Scan for the cell matching the given text and deliver its (X, Y) coordinate at center. 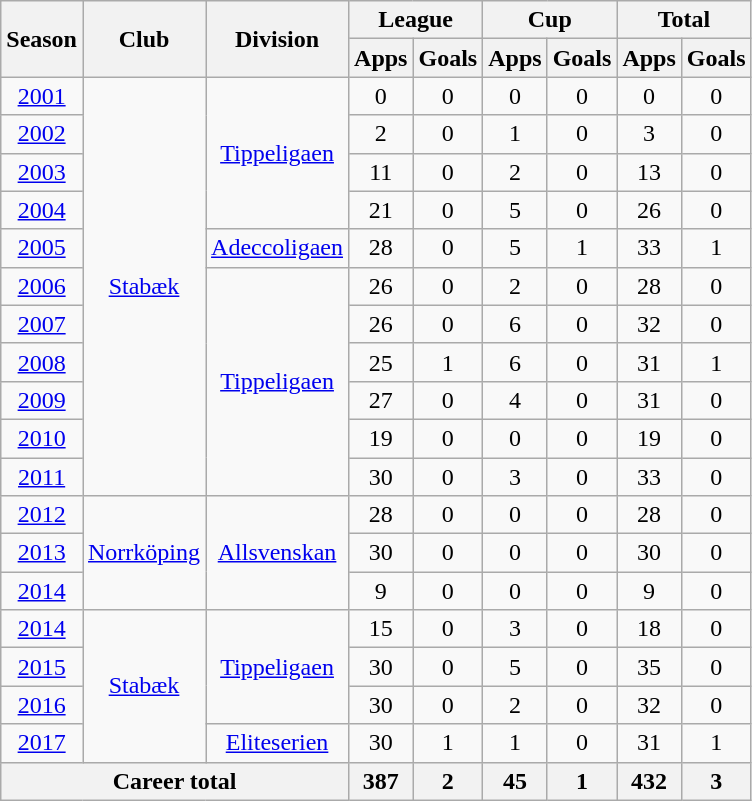
2004 (42, 210)
Eliteserien (278, 743)
11 (381, 172)
2005 (42, 248)
2015 (42, 667)
2016 (42, 705)
2002 (42, 134)
Allsvenskan (278, 553)
2001 (42, 96)
2013 (42, 553)
2011 (42, 477)
21 (381, 210)
Season (42, 39)
45 (515, 781)
Cup (550, 20)
2003 (42, 172)
2007 (42, 324)
Norrköping (144, 553)
13 (649, 172)
League (416, 20)
Career total (175, 781)
18 (649, 629)
Total (684, 20)
Division (278, 39)
2008 (42, 362)
4 (515, 400)
Club (144, 39)
35 (649, 667)
2006 (42, 286)
2017 (42, 743)
15 (381, 629)
432 (649, 781)
25 (381, 362)
Adeccoligaen (278, 248)
387 (381, 781)
2012 (42, 515)
27 (381, 400)
2010 (42, 438)
2009 (42, 400)
